For the text-containing cell, return its midpoint in (x, y) coordinate format. 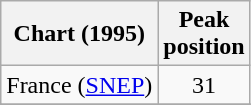
Peakposition (204, 34)
31 (204, 85)
France (SNEP) (80, 85)
Chart (1995) (80, 34)
